From the cell containing the given text, extract its center point as (x, y) coordinate. 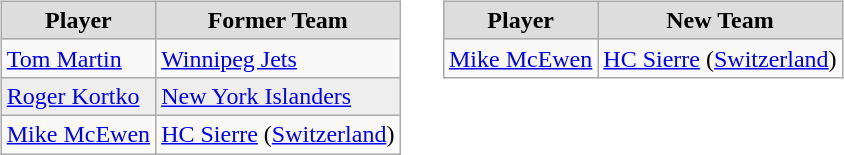
Former Team (278, 20)
Winnipeg Jets (278, 58)
Roger Kortko (78, 96)
New Team (720, 20)
New York Islanders (278, 96)
Tom Martin (78, 58)
